Pinpoint the cell where the given text exists, returning its (X, Y) midpoint coordinate. 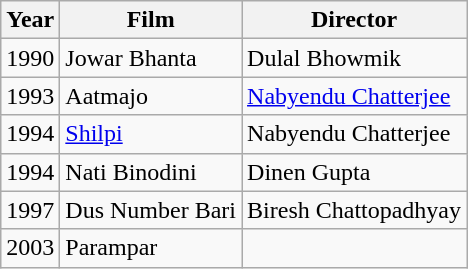
Dulal Bhowmik (354, 58)
Film (151, 20)
Nati Binodini (151, 172)
Parampar (151, 248)
Shilpi (151, 134)
Director (354, 20)
1997 (30, 210)
Dus Number Bari (151, 210)
1990 (30, 58)
Aatmajo (151, 96)
Biresh Chattopadhyay (354, 210)
1993 (30, 96)
Jowar Bhanta (151, 58)
2003 (30, 248)
Dinen Gupta (354, 172)
Year (30, 20)
